Identify which cell holds the provided text, then report its (X, Y) central coordinate. 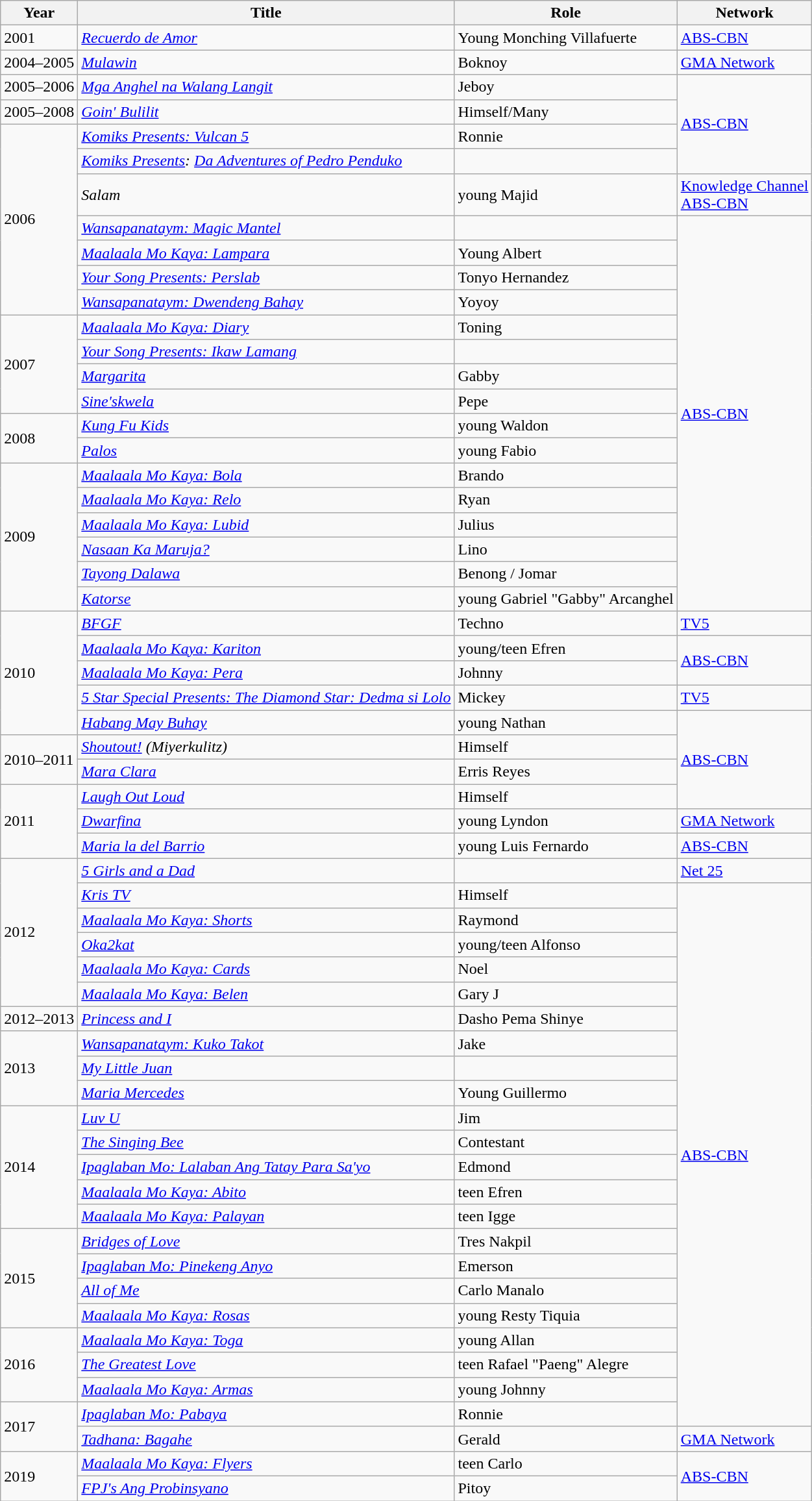
Mickey (566, 697)
Johnny (566, 673)
young Resty Tiquia (566, 1315)
Ipaglaban Mo: Lalaban Ang Tatay Para Sa'yo (266, 1167)
Year (39, 13)
Pitoy (566, 1488)
Pepe (566, 401)
teen Carlo (566, 1463)
BFGF (266, 623)
Erris Reyes (566, 772)
Habang May Buhay (266, 723)
2009 (39, 537)
Lino (566, 549)
Kung Fu Kids (266, 426)
Carlo Manalo (566, 1291)
young/teen Efren (566, 648)
Knowledge ChannelABS-CBN (744, 195)
young/teen Alfonso (566, 945)
Young Monching Villafuerte (566, 38)
Oka2kat (266, 945)
Himself/Many (566, 112)
Maalaala Mo Kaya: Pera (266, 673)
Title (266, 13)
2004–2005 (39, 62)
The Greatest Love (266, 1365)
2014 (39, 1167)
Nasaan Ka Maruja? (266, 549)
2005–2008 (39, 112)
Mulawin (266, 62)
5 Girls and a Dad (266, 871)
Network (744, 13)
FPJ's Ang Probinsyano (266, 1488)
Maalaala Mo Kaya: Diary (266, 327)
Jake (566, 1043)
young Lyndon (566, 821)
teen Rafael "Paeng" Alegre (566, 1365)
2001 (39, 38)
2006 (39, 219)
young Gabriel "Gabby" Arcanghel (566, 599)
Toning (566, 327)
young Allan (566, 1340)
Luv U (266, 1117)
5 Star Special Presents: The Diamond Star: Dedma si Lolo (266, 697)
teen Igge (566, 1217)
Julius (566, 525)
teen Efren (566, 1192)
My Little Juan (266, 1068)
Net 25 (744, 871)
Ipaglaban Mo: Pabaya (266, 1414)
Laugh Out Loud (266, 797)
Benong / Jomar (566, 574)
Maalaala Mo Kaya: Kariton (266, 648)
Tayong Dalawa (266, 574)
2015 (39, 1278)
Tonyo Hernandez (566, 277)
Maalaala Mo Kaya: Cards (266, 969)
young Luis Fernardo (566, 846)
Maalaala Mo Kaya: Belen (266, 994)
Goin' Bulilit (266, 112)
Maalaala Mo Kaya: Rosas (266, 1315)
Shoutout! (Miyerkulitz) (266, 747)
young Nathan (566, 723)
Margarita (266, 377)
Princess and I (266, 1019)
Wansapanataym: Dwendeng Bahay (266, 302)
Dwarfina (266, 821)
Emerson (566, 1266)
Komiks Presents: Da Adventures of Pedro Penduko (266, 161)
Tadhana: Bagahe (266, 1439)
Jeboy (566, 87)
Young Guillermo (566, 1093)
Gary J (566, 994)
The Singing Bee (266, 1143)
young Waldon (566, 426)
Brando (566, 475)
Contestant (566, 1143)
2010–2011 (39, 760)
2016 (39, 1365)
Maalaala Mo Kaya: Relo (266, 500)
Sine'skwela (266, 401)
Wansapanataym: Kuko Takot (266, 1043)
Katorse (266, 599)
young Fabio (566, 451)
Maalaala Mo Kaya: Shorts (266, 920)
Bridges of Love (266, 1241)
Maalaala Mo Kaya: Armas (266, 1389)
Maalaala Mo Kaya: Abito (266, 1192)
Role (566, 13)
Boknoy (566, 62)
All of Me (266, 1291)
Gerald (566, 1439)
Ipaglaban Mo: Pinekeng Anyo (266, 1266)
Gabby (566, 377)
Your Song Presents: Perslab (266, 277)
Tres Nakpil (566, 1241)
2008 (39, 438)
Yoyoy (566, 302)
Salam (266, 195)
Maalaala Mo Kaya: Toga (266, 1340)
Raymond (566, 920)
Maalaala Mo Kaya: Palayan (266, 1217)
2010 (39, 673)
Dasho Pema Shinye (566, 1019)
Your Song Presents: Ikaw Lamang (266, 352)
Recuerdo de Amor (266, 38)
2005–2006 (39, 87)
Maalaala Mo Kaya: Lubid (266, 525)
2011 (39, 821)
Komiks Presents: Vulcan 5 (266, 136)
young Johnny (566, 1389)
Noel (566, 969)
2012–2013 (39, 1019)
Mara Clara (266, 772)
Maria la del Barrio (266, 846)
2013 (39, 1068)
Ryan (566, 500)
Kris TV (266, 895)
Palos (266, 451)
Edmond (566, 1167)
Wansapanataym: Magic Mantel (266, 228)
Jim (566, 1117)
Techno (566, 623)
Maria Mercedes (266, 1093)
Maalaala Mo Kaya: Bola (266, 475)
2019 (39, 1476)
Mga Anghel na Walang Langit (266, 87)
young Majid (566, 195)
2007 (39, 364)
Young Albert (566, 253)
Maalaala Mo Kaya: Lampara (266, 253)
Maalaala Mo Kaya: Flyers (266, 1463)
2017 (39, 1426)
2012 (39, 932)
